Output the [X, Y] coordinate of the center of the cell containing the given text.  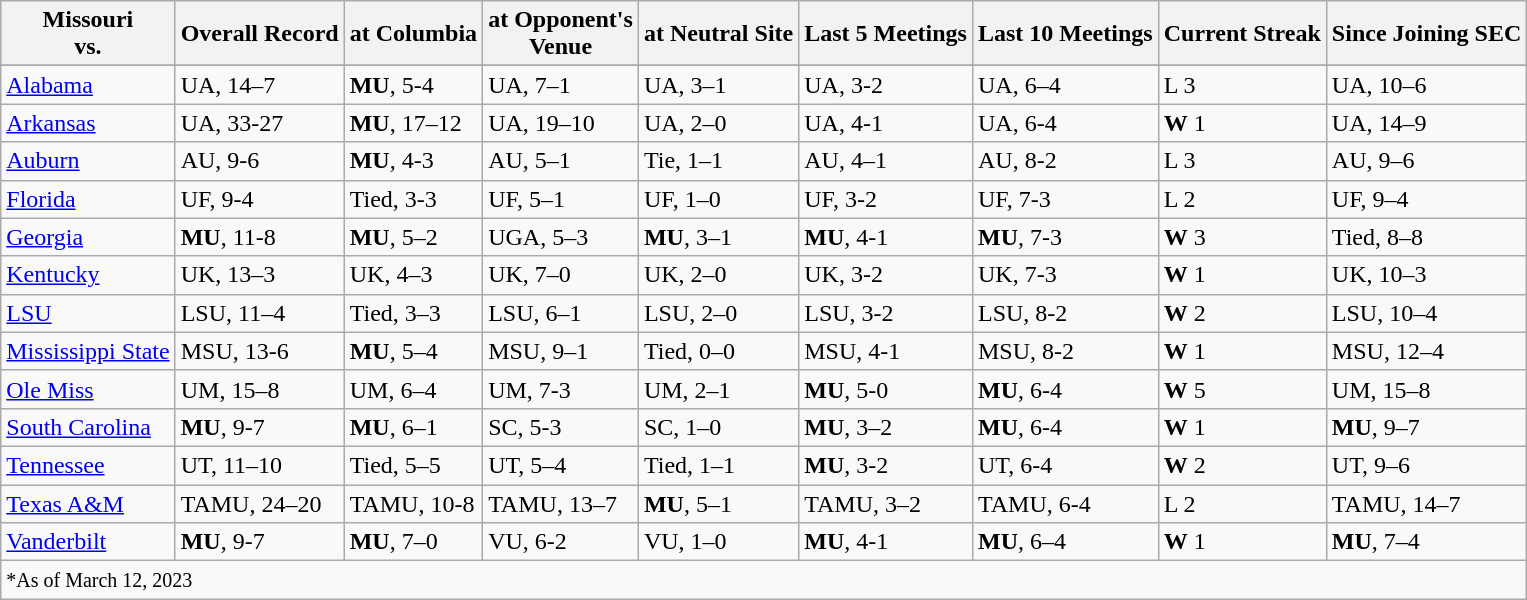
UK, 4–3 [413, 275]
MU, 7–4 [1426, 542]
AU, 5–1 [561, 161]
UA, 14–9 [1426, 123]
MU, 3–1 [718, 237]
MSU, 9–1 [561, 351]
MU, 5–2 [413, 237]
UM, 6–4 [413, 389]
Last 5 Meetings [886, 34]
MSU, 13-6 [260, 351]
Tie, 1–1 [718, 161]
Since Joining SEC [1426, 34]
at Opponent's Venue [561, 34]
MU, 5–4 [413, 351]
AU, 8-2 [1065, 161]
UA, 4-1 [886, 123]
W 3 [1242, 237]
TAMU, 6-4 [1065, 503]
MU, 11-8 [260, 237]
MU, 4-3 [413, 161]
MU, 9–7 [1426, 427]
MU, 3-2 [886, 465]
Mississippi State [88, 351]
UA, 10–6 [1426, 85]
AU, 4–1 [886, 161]
UT, 6-4 [1065, 465]
UA, 3–1 [718, 85]
Vanderbilt [88, 542]
LSU, 6–1 [561, 313]
Last 10 Meetings [1065, 34]
Alabama [88, 85]
UGA, 5–3 [561, 237]
UF, 9-4 [260, 199]
TAMU, 24–20 [260, 503]
Florida [88, 199]
TAMU, 13–7 [561, 503]
UK, 10–3 [1426, 275]
UK, 13–3 [260, 275]
UT, 5–4 [561, 465]
MSU, 12–4 [1426, 351]
LSU, 2–0 [718, 313]
UT, 9–6 [1426, 465]
South Carolina [88, 427]
LSU, 10–4 [1426, 313]
at Columbia [413, 34]
MU, 6–4 [1065, 542]
LSU, 3-2 [886, 313]
MU, 5–1 [718, 503]
UA, 6-4 [1065, 123]
UA, 33-27 [260, 123]
TAMU, 3–2 [886, 503]
at Neutral Site [718, 34]
MU, 7–0 [413, 542]
Georgia [88, 237]
Tied, 3–3 [413, 313]
MU, 3–2 [886, 427]
Tied, 0–0 [718, 351]
UT, 11–10 [260, 465]
SC, 1–0 [718, 427]
MU, 5-4 [413, 85]
W 5 [1242, 389]
UM, 7-3 [561, 389]
Tied, 1–1 [718, 465]
Arkansas [88, 123]
UK, 7–0 [561, 275]
UF, 1–0 [718, 199]
MSU, 4-1 [886, 351]
TAMU, 10-8 [413, 503]
UA, 19–10 [561, 123]
SC, 5-3 [561, 427]
UA, 14–7 [260, 85]
UF, 9–4 [1426, 199]
UA, 3-2 [886, 85]
UK, 7-3 [1065, 275]
MSU, 8-2 [1065, 351]
UA, 2–0 [718, 123]
UK, 2–0 [718, 275]
Kentucky [88, 275]
Texas A&M [88, 503]
UF, 7-3 [1065, 199]
Current Streak [1242, 34]
Auburn [88, 161]
Tennessee [88, 465]
Tied, 5–5 [413, 465]
Tied, 3-3 [413, 199]
LSU, 8-2 [1065, 313]
LSU [88, 313]
MU, 7-3 [1065, 237]
AU, 9-6 [260, 161]
MU, 17–12 [413, 123]
UK, 3-2 [886, 275]
VU, 1–0 [718, 542]
UM, 2–1 [718, 389]
Ole Miss [88, 389]
Missourivs. [88, 34]
VU, 6-2 [561, 542]
UA, 6–4 [1065, 85]
LSU, 11–4 [260, 313]
Overall Record [260, 34]
*As of March 12, 2023 [764, 580]
Tied, 8–8 [1426, 237]
AU, 9–6 [1426, 161]
UA, 7–1 [561, 85]
MU, 5-0 [886, 389]
MU, 6–1 [413, 427]
UF, 3-2 [886, 199]
UF, 5–1 [561, 199]
TAMU, 14–7 [1426, 503]
